Output the [x, y] coordinate of the center of the cell containing the given text.  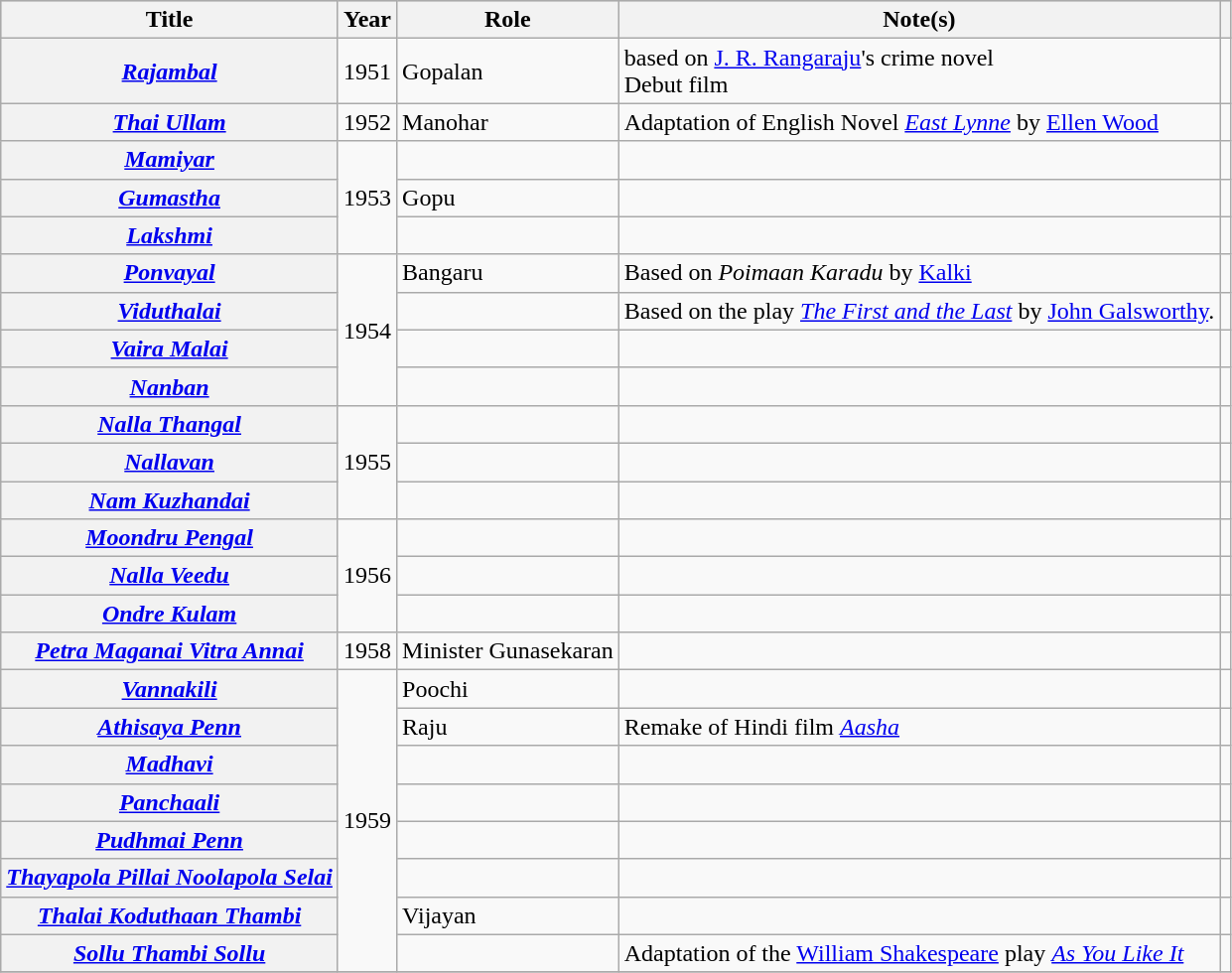
Gopu [508, 198]
Raju [508, 727]
Nalla Veedu [170, 576]
Vannakili [170, 689]
Petra Maganai Vitra Annai [170, 651]
Ondre Kulam [170, 614]
Note(s) [919, 20]
Remake of Hindi film Aasha [919, 727]
Madhavi [170, 764]
Thayapola Pillai Noolapola Selai [170, 878]
Role [508, 20]
Athisaya Penn [170, 727]
Adaptation of the William Shakespeare play As You Like It [919, 953]
Based on Poimaan Karadu by Kalki [919, 273]
Nanban [170, 386]
Nallavan [170, 462]
Nam Kuzhandai [170, 499]
Sollu Thambi Sollu [170, 953]
Minister Gunasekaran [508, 651]
Pudhmai Penn [170, 840]
Title [170, 20]
Mamiyar [170, 160]
Viduthalai [170, 311]
1951 [367, 71]
Ponvayal [170, 273]
Poochi [508, 689]
1955 [367, 462]
Gopalan [508, 71]
Gumastha [170, 198]
Panchaali [170, 802]
1953 [367, 198]
1956 [367, 576]
Thalai Koduthaan Thambi [170, 915]
Adaptation of English Novel East Lynne by Ellen Wood [919, 122]
Nalla Thangal [170, 424]
Year [367, 20]
based on J. R. Rangaraju's crime novel Debut film [919, 71]
1958 [367, 651]
Based on the play The First and the Last by John Galsworthy. [919, 311]
Manohar [508, 122]
Lakshmi [170, 235]
Bangaru [508, 273]
1954 [367, 330]
Vaira Malai [170, 348]
Thai Ullam [170, 122]
1952 [367, 122]
Rajambal [170, 71]
Moondru Pengal [170, 538]
1959 [367, 821]
Vijayan [508, 915]
